Locate the cell with the specified text and output its [x, y] center coordinate. 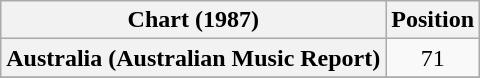
71 [433, 58]
Australia (Australian Music Report) [194, 58]
Chart (1987) [194, 20]
Position [433, 20]
